Provide the [x, y] coordinate of the cell's center where the given text is located.  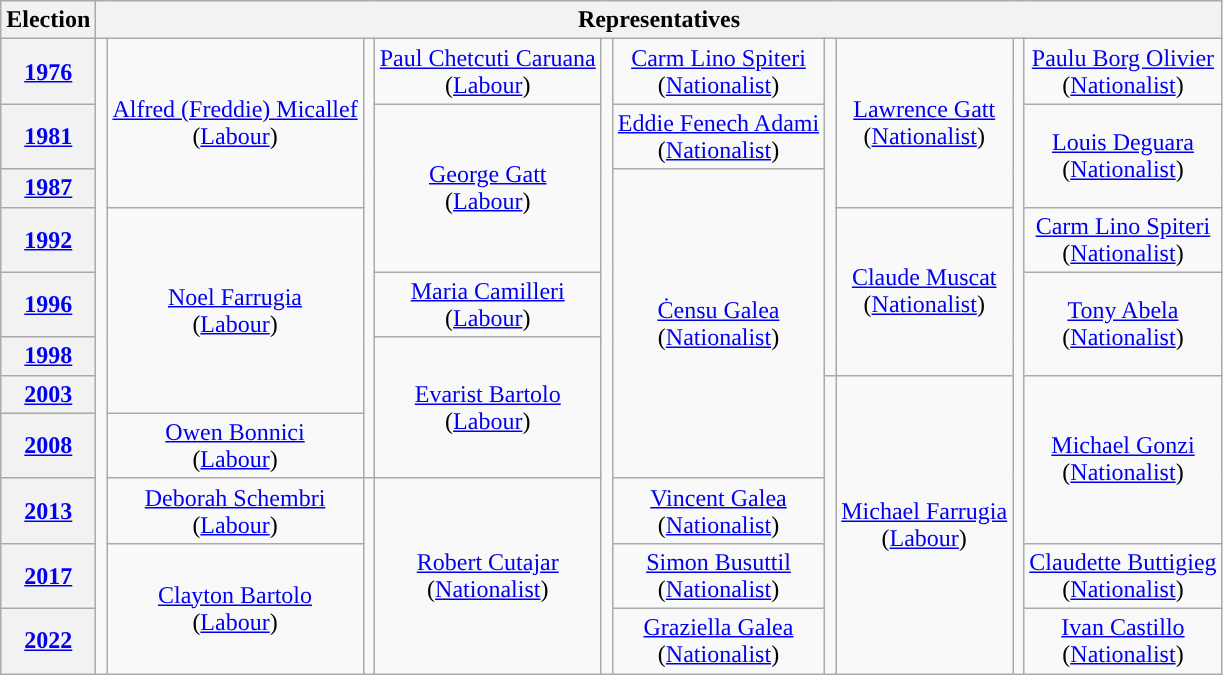
Robert Cutajar(Nationalist) [488, 576]
Michael Farrugia(Labour) [924, 524]
Ċensu Galea(Nationalist) [718, 324]
Vincent Galea(Nationalist) [718, 510]
Claudette Buttigieg(Nationalist) [1123, 576]
Representatives [659, 20]
Claude Muscat(Nationalist) [924, 291]
1996 [48, 304]
Owen Bonnici(Labour) [235, 446]
Michael Gonzi(Nationalist) [1123, 459]
Paulu Borg Olivier(Nationalist) [1123, 72]
1976 [48, 72]
Election [48, 20]
Noel Farrugia(Labour) [235, 310]
1981 [48, 136]
Louis Deguara(Nationalist) [1123, 156]
2008 [48, 446]
2022 [48, 640]
Paul Chetcuti Caruana(Labour) [488, 72]
Clayton Bartolo(Labour) [235, 608]
Lawrence Gatt(Nationalist) [924, 123]
2003 [48, 394]
1992 [48, 240]
1998 [48, 356]
Eddie Fenech Adami(Nationalist) [718, 136]
Simon Busuttil(Nationalist) [718, 576]
Evarist Bartolo(Labour) [488, 408]
Ivan Castillo(Nationalist) [1123, 640]
Graziella Galea(Nationalist) [718, 640]
George Gatt(Labour) [488, 188]
1987 [48, 188]
2013 [48, 510]
Tony Abela(Nationalist) [1123, 324]
Alfred (Freddie) Micallef(Labour) [235, 123]
Maria Camilleri(Labour) [488, 304]
2017 [48, 576]
Deborah Schembri(Labour) [235, 510]
